Provide the (X, Y) coordinate of the cell's center where the given text is located.  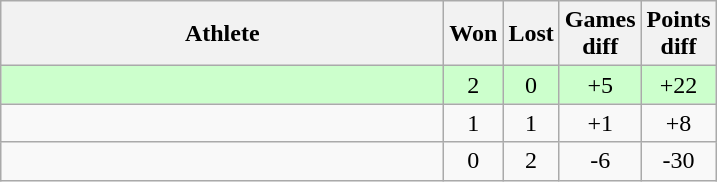
-6 (600, 161)
Won (474, 34)
Lost (531, 34)
Pointsdiff (678, 34)
+22 (678, 85)
+5 (600, 85)
+1 (600, 123)
+8 (678, 123)
Gamesdiff (600, 34)
Athlete (222, 34)
-30 (678, 161)
